From the cell containing the given text, extract its center point as (X, Y) coordinate. 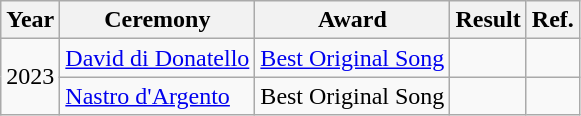
Nastro d'Argento (158, 96)
David di Donatello (158, 58)
Ref. (552, 20)
Year (30, 20)
Result (488, 20)
Ceremony (158, 20)
Award (352, 20)
2023 (30, 77)
